Return [x, y] of the center of cell containing provided text 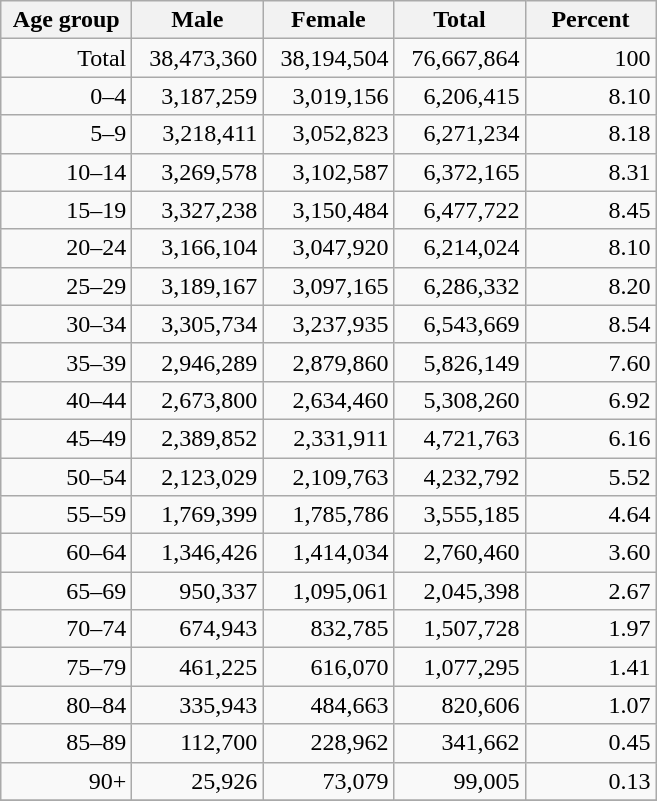
820,606 [460, 705]
5,826,149 [460, 362]
6,477,722 [460, 210]
70–74 [66, 629]
15–19 [66, 210]
2,673,800 [198, 400]
40–44 [66, 400]
3,052,823 [328, 134]
90+ [66, 781]
99,005 [460, 781]
38,194,504 [328, 58]
38,473,360 [198, 58]
2.67 [590, 591]
1,077,295 [460, 667]
Male [198, 20]
6,372,165 [460, 172]
2,045,398 [460, 591]
7.60 [590, 362]
1,785,786 [328, 515]
832,785 [328, 629]
85–89 [66, 743]
2,123,029 [198, 477]
341,662 [460, 743]
1.97 [590, 629]
25,926 [198, 781]
73,079 [328, 781]
461,225 [198, 667]
Female [328, 20]
8.31 [590, 172]
8.20 [590, 286]
1.07 [590, 705]
1,414,034 [328, 553]
950,337 [198, 591]
4.64 [590, 515]
3,150,484 [328, 210]
2,331,911 [328, 438]
3,166,104 [198, 248]
3,218,411 [198, 134]
20–24 [66, 248]
6,543,669 [460, 324]
335,943 [198, 705]
50–54 [66, 477]
8.45 [590, 210]
65–69 [66, 591]
3.60 [590, 553]
0.13 [590, 781]
5,308,260 [460, 400]
3,097,165 [328, 286]
8.18 [590, 134]
3,305,734 [198, 324]
1,769,399 [198, 515]
1,346,426 [198, 553]
3,555,185 [460, 515]
1,095,061 [328, 591]
30–34 [66, 324]
6,271,234 [460, 134]
5–9 [66, 134]
35–39 [66, 362]
10–14 [66, 172]
3,019,156 [328, 96]
1,507,728 [460, 629]
3,327,238 [198, 210]
6.92 [590, 400]
228,962 [328, 743]
4,232,792 [460, 477]
6,286,332 [460, 286]
75–79 [66, 667]
55–59 [66, 515]
100 [590, 58]
484,663 [328, 705]
112,700 [198, 743]
60–64 [66, 553]
3,269,578 [198, 172]
2,389,852 [198, 438]
6,214,024 [460, 248]
3,189,167 [198, 286]
76,667,864 [460, 58]
0.45 [590, 743]
3,187,259 [198, 96]
674,943 [198, 629]
5.52 [590, 477]
4,721,763 [460, 438]
6,206,415 [460, 96]
0–4 [66, 96]
2,634,460 [328, 400]
3,047,920 [328, 248]
25–29 [66, 286]
2,946,289 [198, 362]
3,237,935 [328, 324]
80–84 [66, 705]
3,102,587 [328, 172]
1.41 [590, 667]
8.54 [590, 324]
45–49 [66, 438]
2,760,460 [460, 553]
616,070 [328, 667]
Age group [66, 20]
2,109,763 [328, 477]
Percent [590, 20]
6.16 [590, 438]
2,879,860 [328, 362]
